Pinpoint the cell where the given text exists, returning its [x, y] midpoint coordinate. 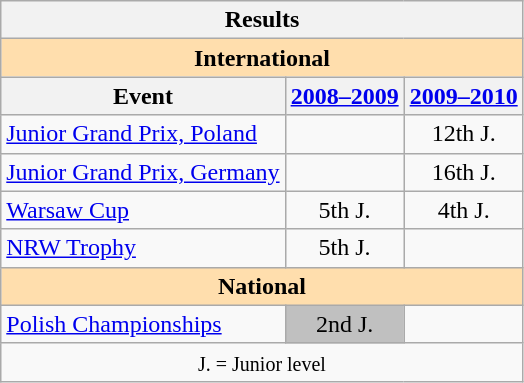
4th J. [464, 210]
2nd J. [344, 324]
NRW Trophy [143, 248]
National [262, 286]
Polish Championships [143, 324]
International [262, 58]
16th J. [464, 172]
Junior Grand Prix, Germany [143, 172]
Warsaw Cup [143, 210]
12th J. [464, 134]
2008–2009 [344, 96]
Event [143, 96]
J. = Junior level [262, 362]
2009–2010 [464, 96]
Results [262, 20]
Junior Grand Prix, Poland [143, 134]
